Return [x, y] of the center of cell containing provided text 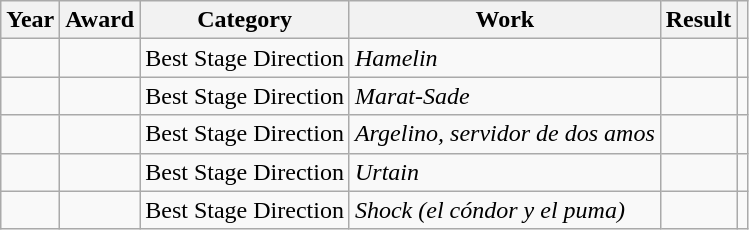
Result [698, 20]
Argelino, servidor de dos amos [504, 134]
Work [504, 20]
Hamelin [504, 58]
Marat-Sade [504, 96]
Year [30, 20]
Award [100, 20]
Urtain [504, 172]
Shock (el cóndor y el puma) [504, 210]
Category [245, 20]
